Extract the (X, Y) coordinate from the center of the cell holding the provided text.  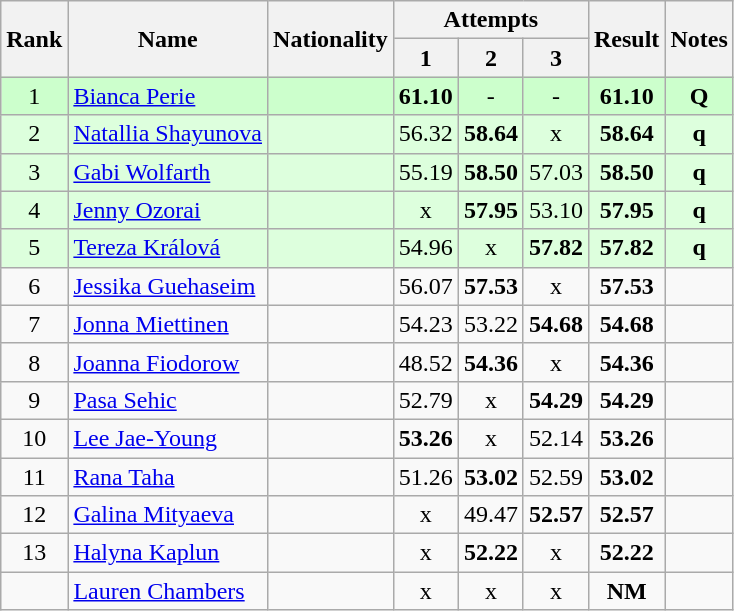
52.59 (556, 477)
Natallia Shayunova (168, 134)
Lauren Chambers (168, 591)
12 (34, 515)
Attempts (490, 20)
49.47 (490, 515)
11 (34, 477)
53.22 (490, 324)
Galina Mityaeva (168, 515)
Rana Taha (168, 477)
Lee Jae-Young (168, 438)
NM (626, 591)
54.23 (426, 324)
Jonna Miettinen (168, 324)
56.07 (426, 286)
7 (34, 324)
Gabi Wolfarth (168, 172)
Nationality (331, 39)
Halyna Kaplun (168, 553)
48.52 (426, 362)
51.26 (426, 477)
Notes (699, 39)
Jenny Ozorai (168, 210)
13 (34, 553)
8 (34, 362)
Pasa Sehic (168, 400)
9 (34, 400)
57.03 (556, 172)
Joanna Fiodorow (168, 362)
53.10 (556, 210)
52.14 (556, 438)
52.79 (426, 400)
54.96 (426, 248)
6 (34, 286)
Result (626, 39)
55.19 (426, 172)
Name (168, 39)
Jessika Guehaseim (168, 286)
5 (34, 248)
Q (699, 96)
Bianca Perie (168, 96)
4 (34, 210)
10 (34, 438)
Tereza Králová (168, 248)
Rank (34, 39)
56.32 (426, 134)
